For the text-containing cell, return its midpoint in [x, y] coordinate format. 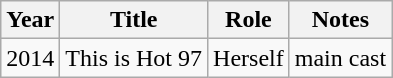
This is Hot 97 [134, 58]
Year [30, 20]
main cast [340, 58]
Notes [340, 20]
Role [249, 20]
2014 [30, 58]
Title [134, 20]
Herself [249, 58]
